Scan for the cell matching the given text and deliver its [X, Y] coordinate at center. 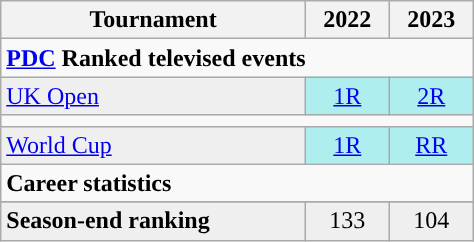
133 [347, 221]
Season-end ranking [154, 221]
UK Open [154, 96]
RR [431, 145]
2022 [347, 20]
104 [431, 221]
Tournament [154, 20]
2R [431, 96]
2023 [431, 20]
PDC Ranked televised events [237, 58]
Career statistics [237, 183]
World Cup [154, 145]
